Find where the given text appears and provide that cell's center as (x, y) coordinate. 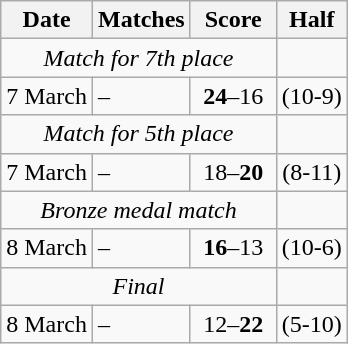
24–16 (233, 96)
Half (312, 20)
Match for 7th place (138, 58)
(5-10) (312, 324)
12–22 (233, 324)
Score (233, 20)
Matches (141, 20)
Final (138, 286)
16–13 (233, 248)
Bronze medal match (138, 210)
(10-6) (312, 248)
Date (47, 20)
(10-9) (312, 96)
Match for 5th place (138, 134)
(8-11) (312, 172)
18–20 (233, 172)
